Locate the cell with the specified text and output its [x, y] center coordinate. 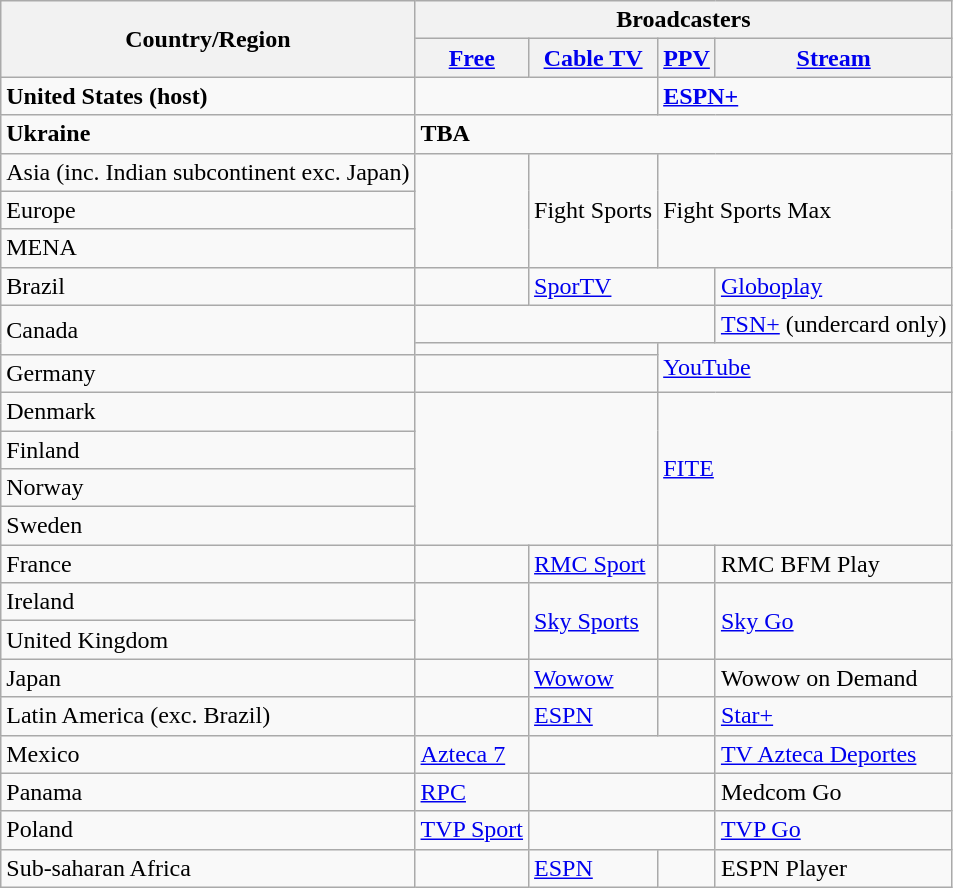
RMC BFM Play [834, 564]
Sweden [208, 526]
Azteca 7 [472, 754]
Denmark [208, 411]
Globoplay [834, 286]
TBA [684, 134]
Brazil [208, 286]
FITE [805, 468]
Broadcasters [684, 20]
Fight Sports Max [805, 210]
Country/Region [208, 39]
RPC [472, 792]
France [208, 564]
Fight Sports [594, 210]
TSN+ (undercard only) [834, 324]
Germany [208, 373]
TVP Go [834, 830]
Poland [208, 830]
TV Azteca Deportes [834, 754]
Norway [208, 488]
Latin America (exc. Brazil) [208, 716]
Ukraine [208, 134]
Panama [208, 792]
Star+ [834, 716]
Japan [208, 678]
Finland [208, 449]
United Kingdom [208, 640]
MENA [208, 248]
RMC Sport [594, 564]
Europe [208, 210]
Stream [834, 58]
Medcom Go [834, 792]
Sub-saharan Africa [208, 868]
Ireland [208, 602]
Free [472, 58]
Sky Go [834, 621]
Mexico [208, 754]
TVP Sport [472, 830]
Wowow on Demand [834, 678]
ESPN Player [834, 868]
Cable TV [594, 58]
Sky Sports [594, 621]
United States (host) [208, 96]
ESPN+ [805, 96]
SporTV [622, 286]
Asia (inc. Indian subcontinent exc. Japan) [208, 172]
Wowow [594, 678]
Canada [208, 330]
PPV [687, 58]
YouTube [805, 368]
